Locate the cell with the specified text and output its (x, y) center coordinate. 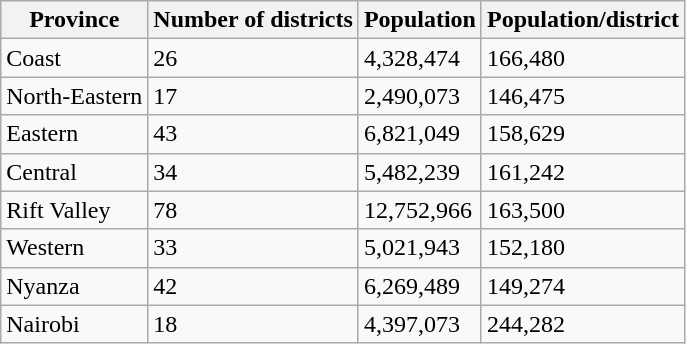
43 (254, 134)
158,629 (582, 134)
166,480 (582, 58)
33 (254, 248)
North-Eastern (74, 96)
Central (74, 172)
163,500 (582, 210)
Rift Valley (74, 210)
12,752,966 (420, 210)
42 (254, 286)
78 (254, 210)
244,282 (582, 324)
18 (254, 324)
146,475 (582, 96)
34 (254, 172)
Eastern (74, 134)
Western (74, 248)
Nairobi (74, 324)
4,328,474 (420, 58)
5,021,943 (420, 248)
Province (74, 20)
Population (420, 20)
Population/district (582, 20)
26 (254, 58)
6,821,049 (420, 134)
152,180 (582, 248)
161,242 (582, 172)
2,490,073 (420, 96)
Number of districts (254, 20)
4,397,073 (420, 324)
Nyanza (74, 286)
17 (254, 96)
6,269,489 (420, 286)
Coast (74, 58)
149,274 (582, 286)
5,482,239 (420, 172)
